Pinpoint the cell where the given text exists, returning its [x, y] midpoint coordinate. 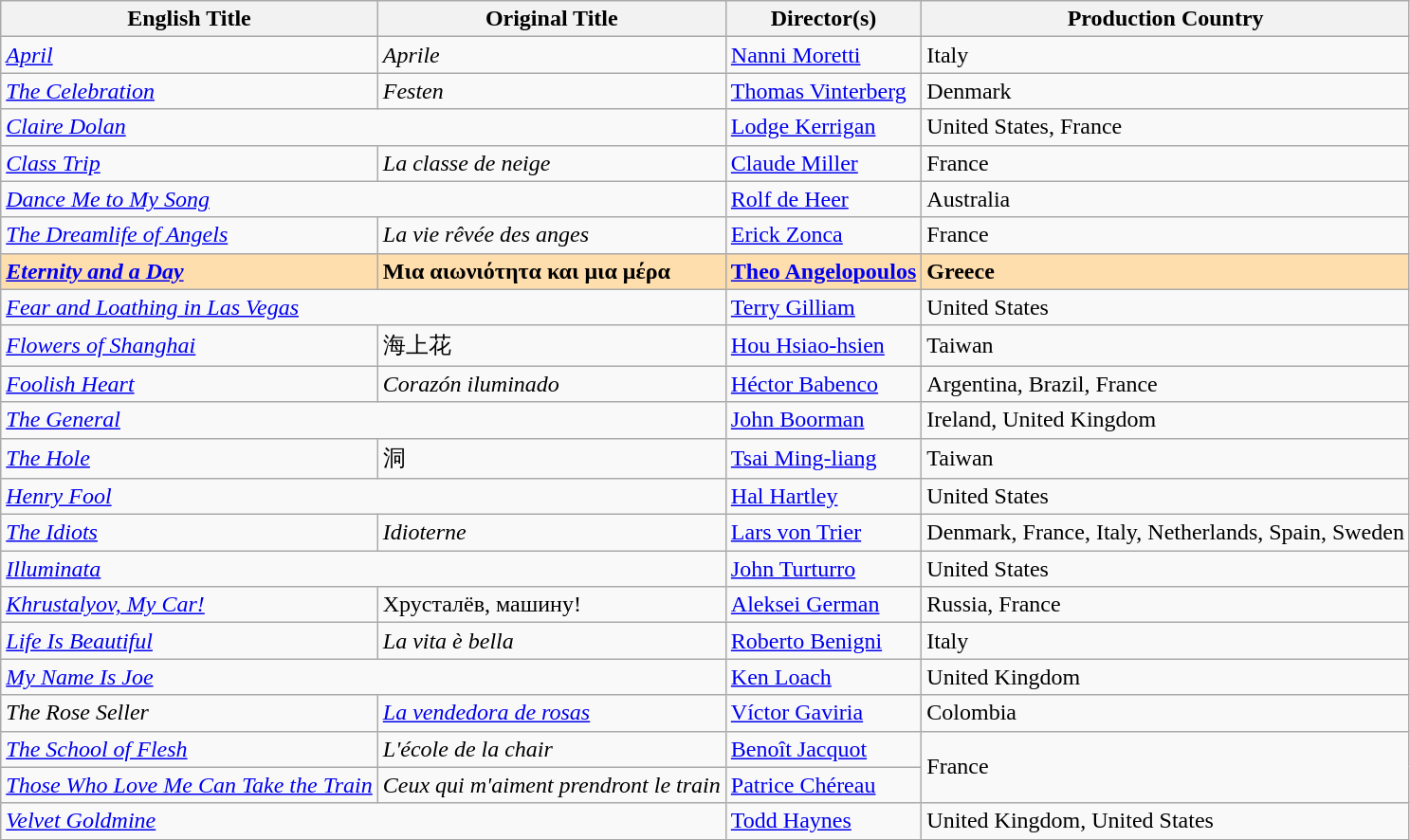
Argentina, Brazil, France [1166, 384]
Denmark, France, Italy, Netherlands, Spain, Sweden [1166, 533]
Class Trip [190, 163]
Russia, France [1166, 605]
The Dreamlife of Angels [190, 235]
La vie rêvée des anges [552, 235]
Production Country [1166, 19]
Μια αιωνιότητα και μια μέρα [552, 271]
The Rose Seller [190, 713]
Foolish Heart [190, 384]
The General [364, 420]
Velvet Goldmine [364, 821]
Australia [1166, 199]
Terry Gilliam [823, 307]
Eternity and a Day [190, 271]
Corazón iluminado [552, 384]
L'école de la chair [552, 749]
Colombia [1166, 713]
Aprile [552, 55]
Roberto Benigni [823, 641]
Ceux qui m'aiment prendront le train [552, 785]
Tsai Ming-liang [823, 459]
Todd Haynes [823, 821]
Erick Zonca [823, 235]
Greece [1166, 271]
Hou Hsiao-hsien [823, 345]
Illuminata [364, 569]
John Boorman [823, 420]
Denmark [1166, 91]
United Kingdom, United States [1166, 821]
Director(s) [823, 19]
Henry Fool [364, 497]
Idioterne [552, 533]
Ken Loach [823, 677]
Хрусталёв, машину! [552, 605]
Aleksei German [823, 605]
Ireland, United Kingdom [1166, 420]
海上花 [552, 345]
United States, France [1166, 127]
洞 [552, 459]
The Celebration [190, 91]
The School of Flesh [190, 749]
Claire Dolan [364, 127]
Fear and Loathing in Las Vegas [364, 307]
Life Is Beautiful [190, 641]
Nanni Moretti [823, 55]
Patrice Chéreau [823, 785]
Lodge Kerrigan [823, 127]
Héctor Babenco [823, 384]
United Kingdom [1166, 677]
April [190, 55]
La classe de neige [552, 163]
Original Title [552, 19]
Víctor Gaviria [823, 713]
John Turturro [823, 569]
The Idiots [190, 533]
Benoît Jacquot [823, 749]
Lars von Trier [823, 533]
The Hole [190, 459]
Rolf de Heer [823, 199]
My Name Is Joe [364, 677]
Hal Hartley [823, 497]
Festen [552, 91]
La vendedora de rosas [552, 713]
Claude Miller [823, 163]
Flowers of Shanghai [190, 345]
Thomas Vinterberg [823, 91]
Theo Angelopoulos [823, 271]
La vita è bella [552, 641]
Khrustalyov, My Car! [190, 605]
Those Who Love Me Can Take the Train [190, 785]
English Title [190, 19]
Dance Me to My Song [364, 199]
